Identify which cell holds the provided text, then report its [x, y] central coordinate. 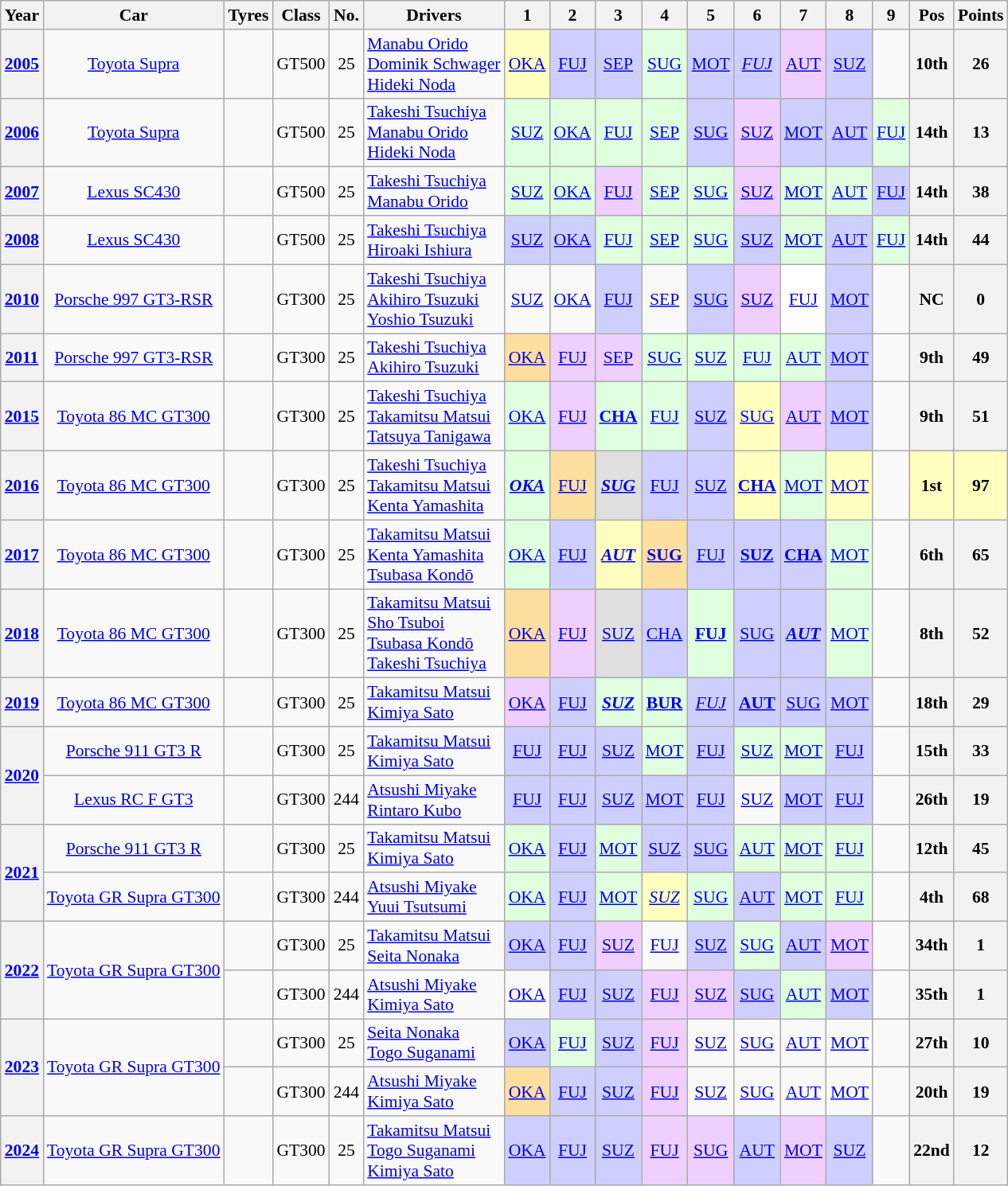
Takeshi Tsuchiya Hiroaki Ishiura [433, 240]
Takamitsu Matsui Seita Nonaka [433, 946]
Lexus RC F GT3 [134, 799]
13 [981, 132]
33 [981, 751]
7 [803, 15]
4 [665, 15]
2019 [22, 702]
Atsushi Miyake Rintaro Kubo [433, 799]
27th [932, 1043]
2024 [22, 1151]
26th [932, 799]
68 [981, 898]
1st [932, 486]
2021 [22, 872]
Takeshi Tsuchiya Manabu Orido Hideki Noda [433, 132]
45 [981, 849]
Drivers [433, 15]
Points [981, 15]
6th [932, 554]
Manabu Orido Dominik Schwager Hideki Noda [433, 64]
BUR [665, 702]
22nd [932, 1151]
2020 [22, 775]
8th [932, 634]
97 [981, 486]
12th [932, 849]
2005 [22, 64]
2017 [22, 554]
20th [932, 1092]
44 [981, 240]
26 [981, 64]
15th [932, 751]
3 [618, 15]
9 [891, 15]
65 [981, 554]
Seita Nonaka Togo Suganami [433, 1043]
2008 [22, 240]
2023 [22, 1067]
No. [347, 15]
29 [981, 702]
2010 [22, 299]
Takamitsu Matsui Togo Suganami Kimiya Sato [433, 1151]
Takamitsu Matsui Kenta Yamashita Tsubasa Kondō [433, 554]
2 [573, 15]
Tyres [248, 15]
49 [981, 358]
Car [134, 15]
NC [932, 299]
34th [932, 946]
2011 [22, 358]
2018 [22, 634]
0 [981, 299]
2007 [22, 191]
2022 [22, 970]
Takeshi Tsuchiya Takamitsu Matsui Kenta Yamashita [433, 486]
2015 [22, 417]
5 [711, 15]
Pos [932, 15]
2016 [22, 486]
52 [981, 634]
4th [932, 898]
10th [932, 64]
51 [981, 417]
Takeshi Tsuchiya Akihiro Tsuzuki Yoshio Tsuzuki [433, 299]
Takeshi Tsuchiya Akihiro Tsuzuki [433, 358]
Takeshi Tsuchiya Manabu Orido [433, 191]
Atsushi Miyake Yuui Tsutsumi [433, 898]
18th [932, 702]
38 [981, 191]
2006 [22, 132]
10 [981, 1043]
Takamitsu Matsui Sho Tsuboi Tsubasa Kondō Takeshi Tsuchiya [433, 634]
8 [850, 15]
Year [22, 15]
35th [932, 995]
Class [301, 15]
12 [981, 1151]
Takeshi Tsuchiya Takamitsu Matsui Tatsuya Tanigawa [433, 417]
6 [757, 15]
